Capture the cell that displays the provided text and extract its [X, Y] central coordinate. 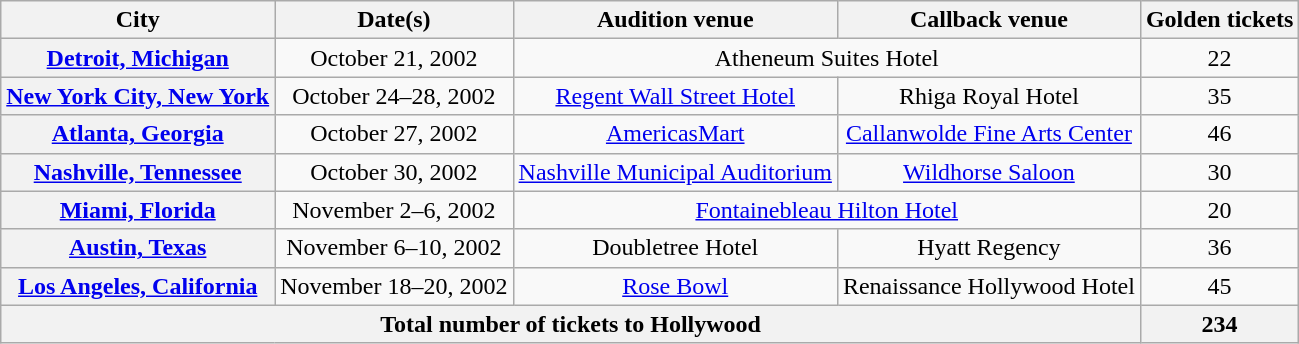
Audition venue [675, 20]
36 [1219, 248]
City [138, 20]
35 [1219, 96]
Rose Bowl [675, 286]
Rhiga Royal Hotel [988, 96]
Callanwolde Fine Arts Center [988, 134]
Los Angeles, California [138, 286]
Atlanta, Georgia [138, 134]
Nashville Municipal Auditorium [675, 172]
November 18–20, 2002 [394, 286]
November 2–6, 2002 [394, 210]
Golden tickets [1219, 20]
October 24–28, 2002 [394, 96]
22 [1219, 58]
October 27, 2002 [394, 134]
New York City, New York [138, 96]
234 [1219, 324]
46 [1219, 134]
Austin, Texas [138, 248]
Date(s) [394, 20]
30 [1219, 172]
Callback venue [988, 20]
Regent Wall Street Hotel [675, 96]
AmericasMart [675, 134]
Atheneum Suites Hotel [826, 58]
Nashville, Tennessee [138, 172]
20 [1219, 210]
Detroit, Michigan [138, 58]
November 6–10, 2002 [394, 248]
Fontainebleau Hilton Hotel [826, 210]
Miami, Florida [138, 210]
Hyatt Regency [988, 248]
Renaissance Hollywood Hotel [988, 286]
45 [1219, 286]
Total number of tickets to Hollywood [571, 324]
Wildhorse Saloon [988, 172]
October 21, 2002 [394, 58]
Doubletree Hotel [675, 248]
October 30, 2002 [394, 172]
